For the text-containing cell, return its midpoint in [X, Y] coordinate format. 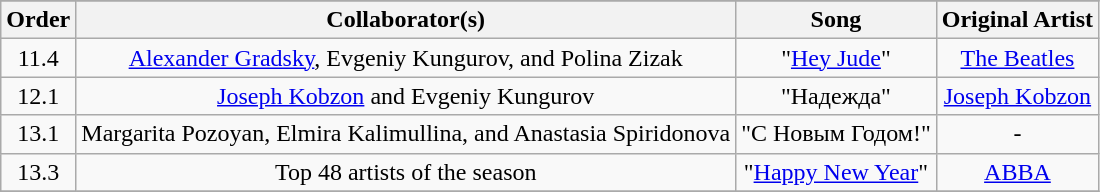
ABBA [1017, 172]
Joseph Kobzon [1017, 96]
Collaborator(s) [406, 20]
Song [836, 20]
Alexander Gradsky, Evgeniy Kungurov, and Polina Zizak [406, 58]
Top 48 artists of the season [406, 172]
12.1 [38, 96]
13.3 [38, 172]
- [1017, 134]
The Beatles [1017, 58]
Original Artist [1017, 20]
"Надежда" [836, 96]
"С Новым Годом!" [836, 134]
Margarita Pozoyan, Elmira Kalimullina, and Anastasia Spiridonova [406, 134]
Joseph Kobzon and Evgeniy Kungurov [406, 96]
"Happy New Year" [836, 172]
13.1 [38, 134]
Order [38, 20]
"Hey Jude" [836, 58]
11.4 [38, 58]
